Return the [X, Y] coordinate for the center point of the cell that contains the specified text.  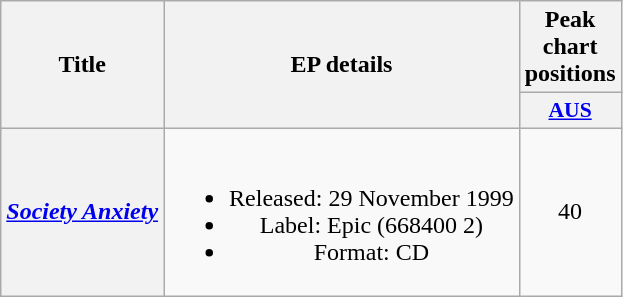
Society Anxiety [82, 212]
AUS [570, 111]
40 [570, 212]
EP details [342, 65]
Released: 29 November 1999Label: Epic (668400 2)Format: CD [342, 212]
Title [82, 65]
Peak chart positions [570, 47]
